For the text-containing cell, return its midpoint in (x, y) coordinate format. 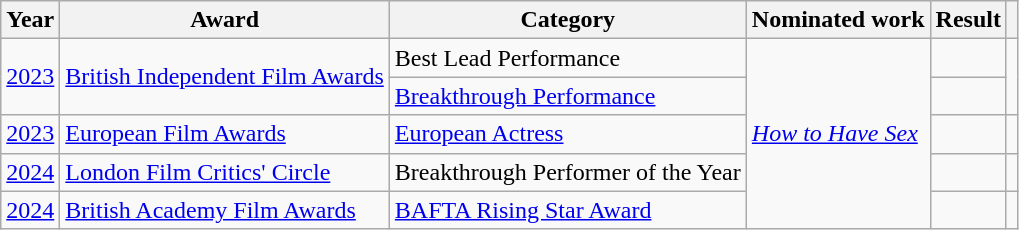
Best Lead Performance (568, 58)
Breakthrough Performer of the Year (568, 172)
British Academy Film Awards (225, 210)
Result (968, 20)
How to Have Sex (838, 134)
European Film Awards (225, 134)
British Independent Film Awards (225, 77)
BAFTA Rising Star Award (568, 210)
Breakthrough Performance (568, 96)
Category (568, 20)
Award (225, 20)
Year (30, 20)
London Film Critics' Circle (225, 172)
European Actress (568, 134)
Nominated work (838, 20)
